Detect which cell encompasses the target text, then output its (X, Y) center coordinate. 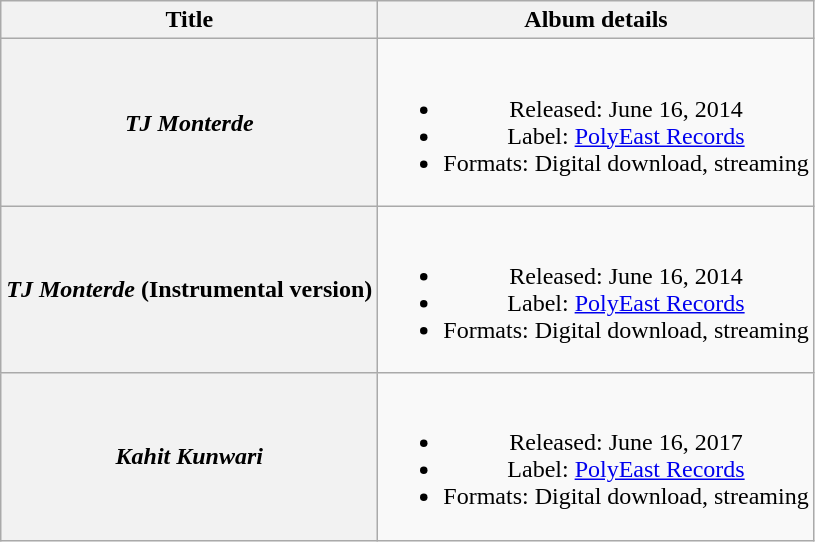
Title (190, 20)
Album details (596, 20)
Kahit Kunwari (190, 456)
TJ Monterde (Instrumental version) (190, 290)
TJ Monterde (190, 122)
Released: June 16, 2017Label: PolyEast RecordsFormats: Digital download, streaming (596, 456)
